Pinpoint the cell where the given text exists, returning its [x, y] midpoint coordinate. 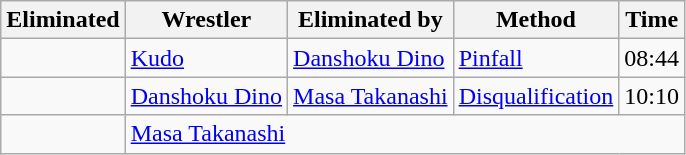
Kudo [206, 58]
Time [652, 20]
Wrestler [206, 20]
08:44 [652, 58]
10:10 [652, 96]
Disqualification [536, 96]
Eliminated by [371, 20]
Method [536, 20]
Eliminated [63, 20]
Pinfall [536, 58]
